Locate the cell with the specified text and output its [x, y] center coordinate. 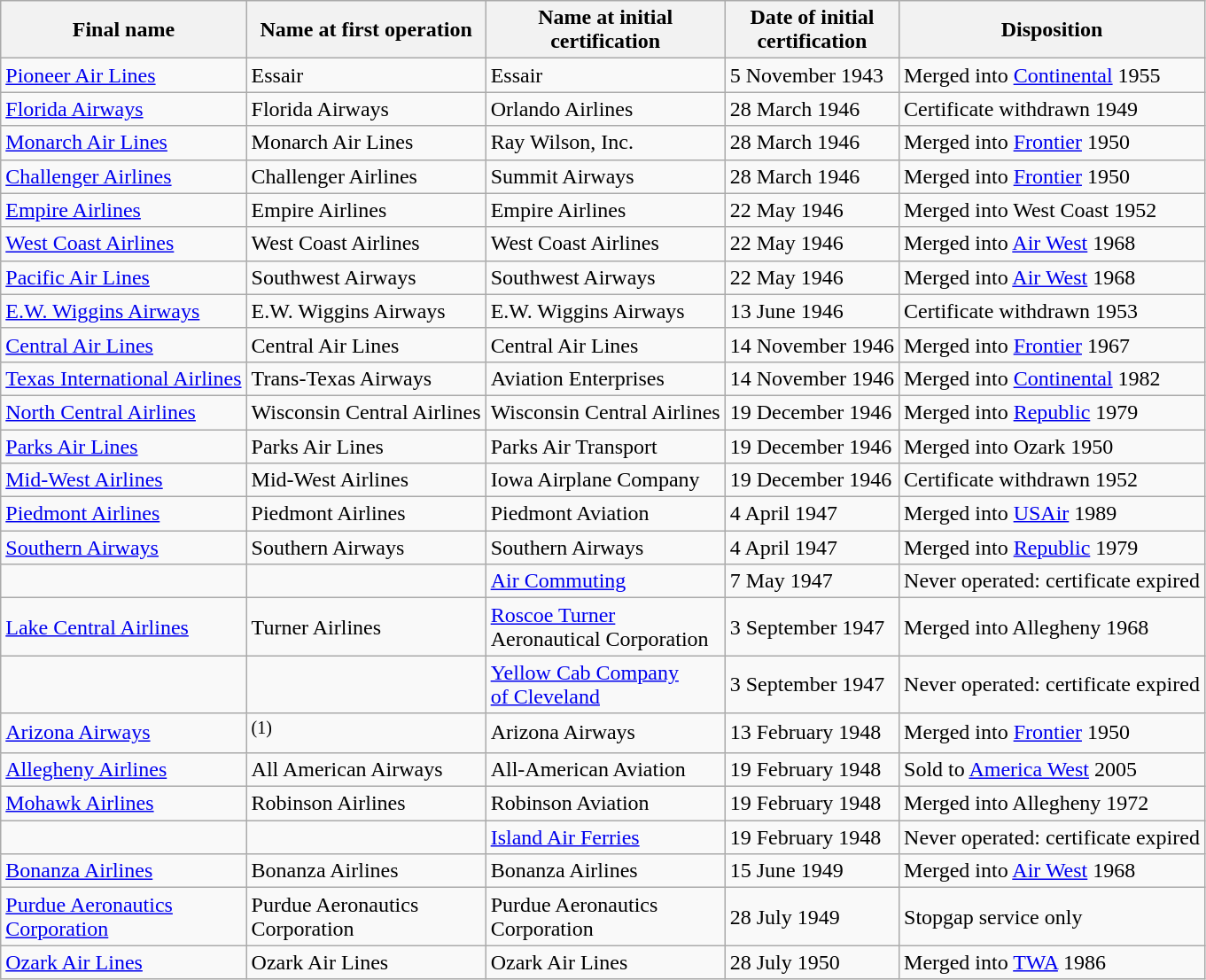
Allegheny Airlines [124, 769]
Roscoe Turner Aeronautical Corporation [605, 627]
Ray Wilson, Inc. [605, 143]
Orlando Airlines [605, 109]
Stopgap service only [1053, 916]
Certificate withdrawn 1949 [1053, 109]
Merged into TWA 1986 [1053, 962]
13 June 1946 [812, 311]
Robinson Airlines [366, 804]
North Central Airlines [124, 412]
Parks Air Transport [605, 446]
Merged into West Coast 1952 [1053, 210]
Merged into Allegheny 1968 [1053, 627]
28 July 1949 [812, 916]
Merged into Allegheny 1972 [1053, 804]
5 November 1943 [812, 75]
Yellow Cab Company of Cleveland [605, 684]
Disposition [1053, 30]
Merged into USAir 1989 [1053, 514]
Name at first operation [366, 30]
Merged into Continental 1982 [1053, 378]
Piedmont Aviation [605, 514]
Summit Airways [605, 176]
Trans-Texas Airways [366, 378]
Final name [124, 30]
Aviation Enterprises [605, 378]
Sold to America West 2005 [1053, 769]
Certificate withdrawn 1953 [1053, 311]
13 February 1948 [812, 734]
All-American Aviation [605, 769]
Merged into Ozark 1950 [1053, 446]
(1) [366, 734]
Mohawk Airlines [124, 804]
Lake Central Airlines [124, 627]
Date of initial certification [812, 30]
Turner Airlines [366, 627]
Air Commuting [605, 581]
Merged into Continental 1955 [1053, 75]
Robinson Aviation [605, 804]
Iowa Airplane Company [605, 480]
28 July 1950 [812, 962]
Texas International Airlines [124, 378]
Pioneer Air Lines [124, 75]
7 May 1947 [812, 581]
Merged into Frontier 1967 [1053, 345]
Name at initial certification [605, 30]
Certificate withdrawn 1952 [1053, 480]
Pacific Air Lines [124, 277]
15 June 1949 [812, 871]
Island Air Ferries [605, 837]
All American Airways [366, 769]
